Locate the cell with the specified text and output its (X, Y) center coordinate. 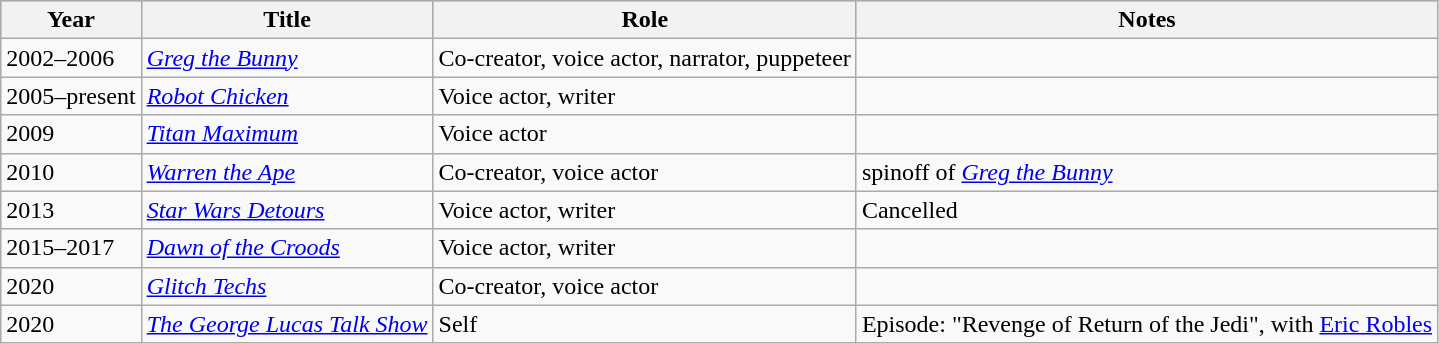
Cancelled (1146, 210)
Notes (1146, 20)
Role (644, 20)
2010 (71, 172)
Warren the Ape (287, 172)
Title (287, 20)
2013 (71, 210)
Year (71, 20)
Star Wars Detours (287, 210)
Glitch Techs (287, 286)
Episode: "Revenge of Return of the Jedi", with Eric Robles (1146, 324)
The George Lucas Talk Show (287, 324)
2015–2017 (71, 248)
Greg the Bunny (287, 58)
spinoff of Greg the Bunny (1146, 172)
Self (644, 324)
Titan Maximum (287, 134)
2005–present (71, 96)
2002–2006 (71, 58)
Co-creator, voice actor, narrator, puppeteer (644, 58)
2009 (71, 134)
Voice actor (644, 134)
Dawn of the Croods (287, 248)
Robot Chicken (287, 96)
